Return the [X, Y] coordinate for the center point of the cell that contains the specified text.  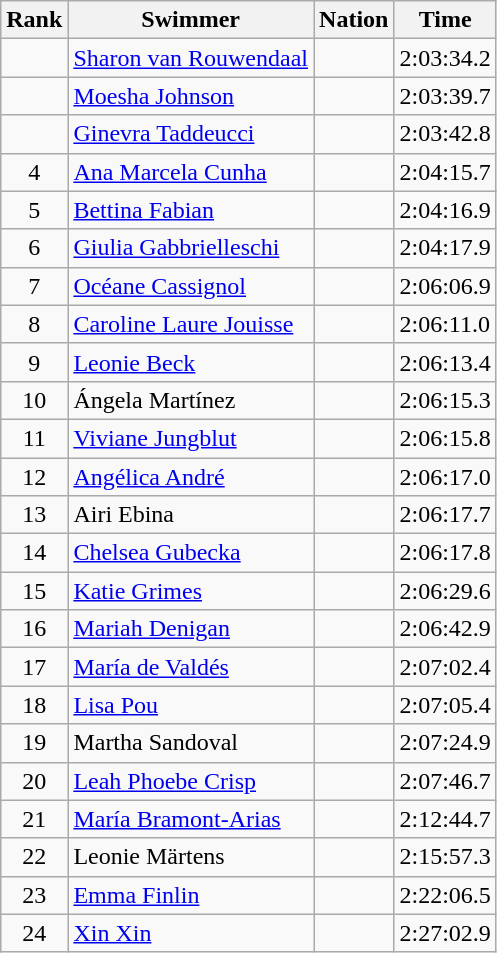
Moesha Johnson [191, 96]
16 [34, 629]
2:07:05.4 [445, 705]
Leonie Märtens [191, 857]
18 [34, 705]
María de Valdés [191, 667]
6 [34, 248]
Leonie Beck [191, 362]
8 [34, 324]
17 [34, 667]
2:27:02.9 [445, 933]
Giulia Gabbrielleschi [191, 248]
Nation [354, 20]
2:04:15.7 [445, 172]
2:15:57.3 [445, 857]
12 [34, 477]
2:03:42.8 [445, 134]
Swimmer [191, 20]
7 [34, 286]
2:06:17.7 [445, 515]
2:07:46.7 [445, 781]
Ana Marcela Cunha [191, 172]
11 [34, 438]
22 [34, 857]
20 [34, 781]
2:06:17.8 [445, 553]
Ángela Martínez [191, 400]
Océane Cassignol [191, 286]
13 [34, 515]
Leah Phoebe Crisp [191, 781]
2:22:06.5 [445, 895]
Bettina Fabian [191, 210]
15 [34, 591]
2:07:02.4 [445, 667]
Lisa Pou [191, 705]
Katie Grimes [191, 591]
2:06:29.6 [445, 591]
24 [34, 933]
Ginevra Taddeucci [191, 134]
2:06:15.3 [445, 400]
4 [34, 172]
2:06:15.8 [445, 438]
19 [34, 743]
Viviane Jungblut [191, 438]
2:06:06.9 [445, 286]
2:12:44.7 [445, 819]
10 [34, 400]
Xin Xin [191, 933]
2:03:39.7 [445, 96]
Sharon van Rouwendaal [191, 58]
Angélica André [191, 477]
Martha Sandoval [191, 743]
2:04:16.9 [445, 210]
2:04:17.9 [445, 248]
Mariah Denigan [191, 629]
21 [34, 819]
Time [445, 20]
Emma Finlin [191, 895]
9 [34, 362]
23 [34, 895]
5 [34, 210]
2:07:24.9 [445, 743]
2:06:11.0 [445, 324]
María Bramont-Arias [191, 819]
Caroline Laure Jouisse [191, 324]
14 [34, 553]
2:03:34.2 [445, 58]
2:06:13.4 [445, 362]
Rank [34, 20]
Airi Ebina [191, 515]
Chelsea Gubecka [191, 553]
2:06:42.9 [445, 629]
2:06:17.0 [445, 477]
